Capture the cell that displays the provided text and extract its (x, y) central coordinate. 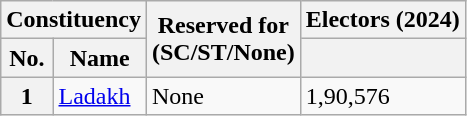
Name (100, 58)
Constituency (74, 20)
None (223, 96)
Electors (2024) (382, 20)
Reserved for(SC/ST/None) (223, 39)
1,90,576 (382, 96)
1 (27, 96)
No. (27, 58)
Ladakh (100, 96)
